Scan for the cell matching the given text and deliver its [X, Y] coordinate at center. 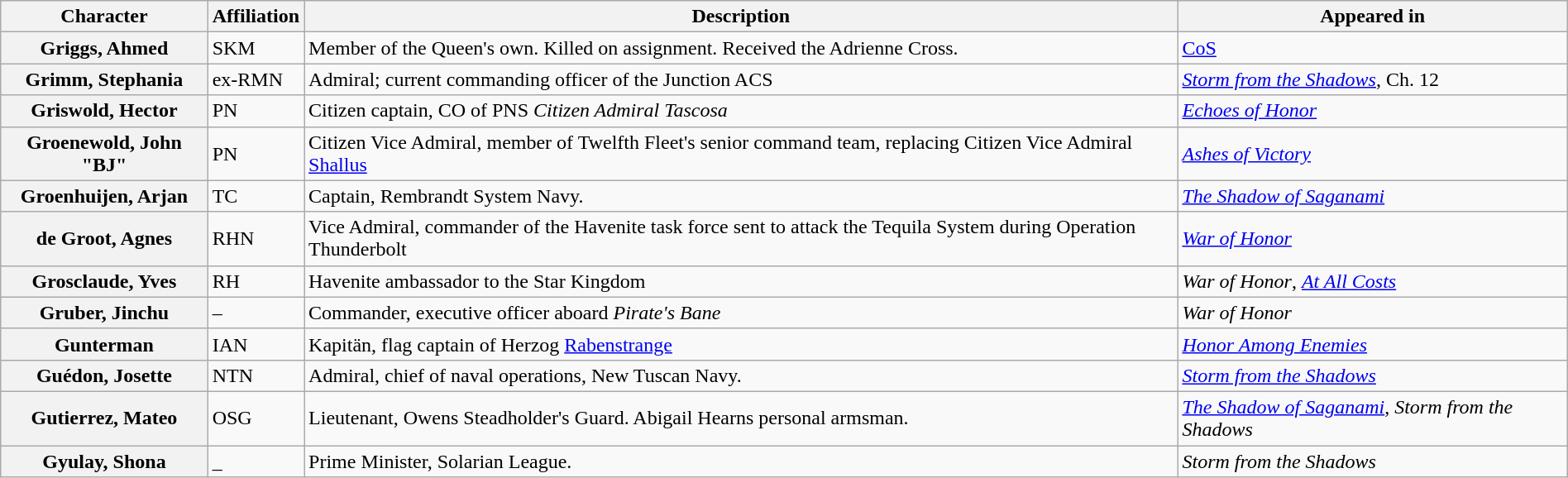
IAN [256, 344]
Affiliation [256, 17]
Echoes of Honor [1373, 111]
Prime Minister, Solarian League. [741, 461]
Character [104, 17]
Admiral; current commanding officer of the Junction ACS [741, 79]
Gunterman [104, 344]
Griswold, Hector [104, 111]
Kapitän, flag captain of Herzog Rabenstrange [741, 344]
Gutierrez, Mateo [104, 418]
Havenite ambassador to the Star Kingdom [741, 281]
Gyulay, Shona [104, 461]
Griggs, Ahmed [104, 48]
Description [741, 17]
RH [256, 281]
Storm from the Shadows, Ch. 12 [1373, 79]
OSG [256, 418]
Appeared in [1373, 17]
SKM [256, 48]
ex-RMN [256, 79]
Honor Among Enemies [1373, 344]
Guédon, Josette [104, 375]
Ashes of Victory [1373, 154]
Vice Admiral, commander of the Havenite task force sent to attack the Tequila System during Operation Thunderbolt [741, 238]
Captain, Rembrandt System Navy. [741, 196]
War of Honor, At All Costs [1373, 281]
Gruber, Jinchu [104, 313]
RHN [256, 238]
Grimm, Stephania [104, 79]
Member of the Queen's own. Killed on assignment. Received the Adrienne Cross. [741, 48]
Grosclaude, Yves [104, 281]
Citizen Vice Admiral, member of Twelfth Fleet's senior command team, replacing Citizen Vice Admiral Shallus [741, 154]
The Shadow of Saganami, Storm from the Shadows [1373, 418]
Citizen captain, CO of PNS Citizen Admiral Tascosa [741, 111]
_ [256, 461]
CoS [1373, 48]
Commander, executive officer aboard Pirate's Bane [741, 313]
Groenhuijen, Arjan [104, 196]
– [256, 313]
TC [256, 196]
de Groot, Agnes [104, 238]
Lieutenant, Owens Steadholder's Guard. Abigail Hearns personal armsman. [741, 418]
Admiral, chief of naval operations, New Tuscan Navy. [741, 375]
Groenewold, John "BJ" [104, 154]
NTN [256, 375]
The Shadow of Saganami [1373, 196]
